Capture the cell that displays the provided text and extract its [X, Y] central coordinate. 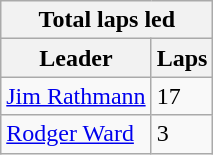
Laps [182, 58]
Jim Rathmann [76, 96]
3 [182, 134]
Total laps led [107, 20]
Leader [76, 58]
17 [182, 96]
Rodger Ward [76, 134]
